Capture the cell that displays the provided text and extract its (X, Y) central coordinate. 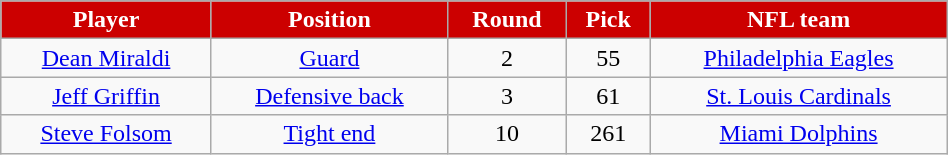
Philadelphia Eagles (798, 58)
Jeff Griffin (106, 96)
3 (508, 96)
55 (608, 58)
St. Louis Cardinals (798, 96)
Guard (329, 58)
Steve Folsom (106, 134)
61 (608, 96)
Tight end (329, 134)
Round (508, 20)
Pick (608, 20)
261 (608, 134)
Defensive back (329, 96)
Position (329, 20)
Dean Miraldi (106, 58)
NFL team (798, 20)
10 (508, 134)
2 (508, 58)
Player (106, 20)
Miami Dolphins (798, 134)
